Identify which cell holds the provided text, then report its (x, y) central coordinate. 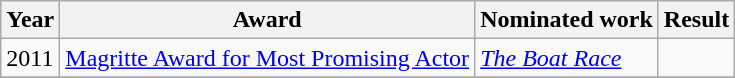
The Boat Race (567, 58)
2011 (30, 58)
Nominated work (567, 20)
Year (30, 20)
Result (696, 20)
Magritte Award for Most Promising Actor (268, 58)
Award (268, 20)
